Output the (X, Y) coordinate of the center of the cell containing the given text.  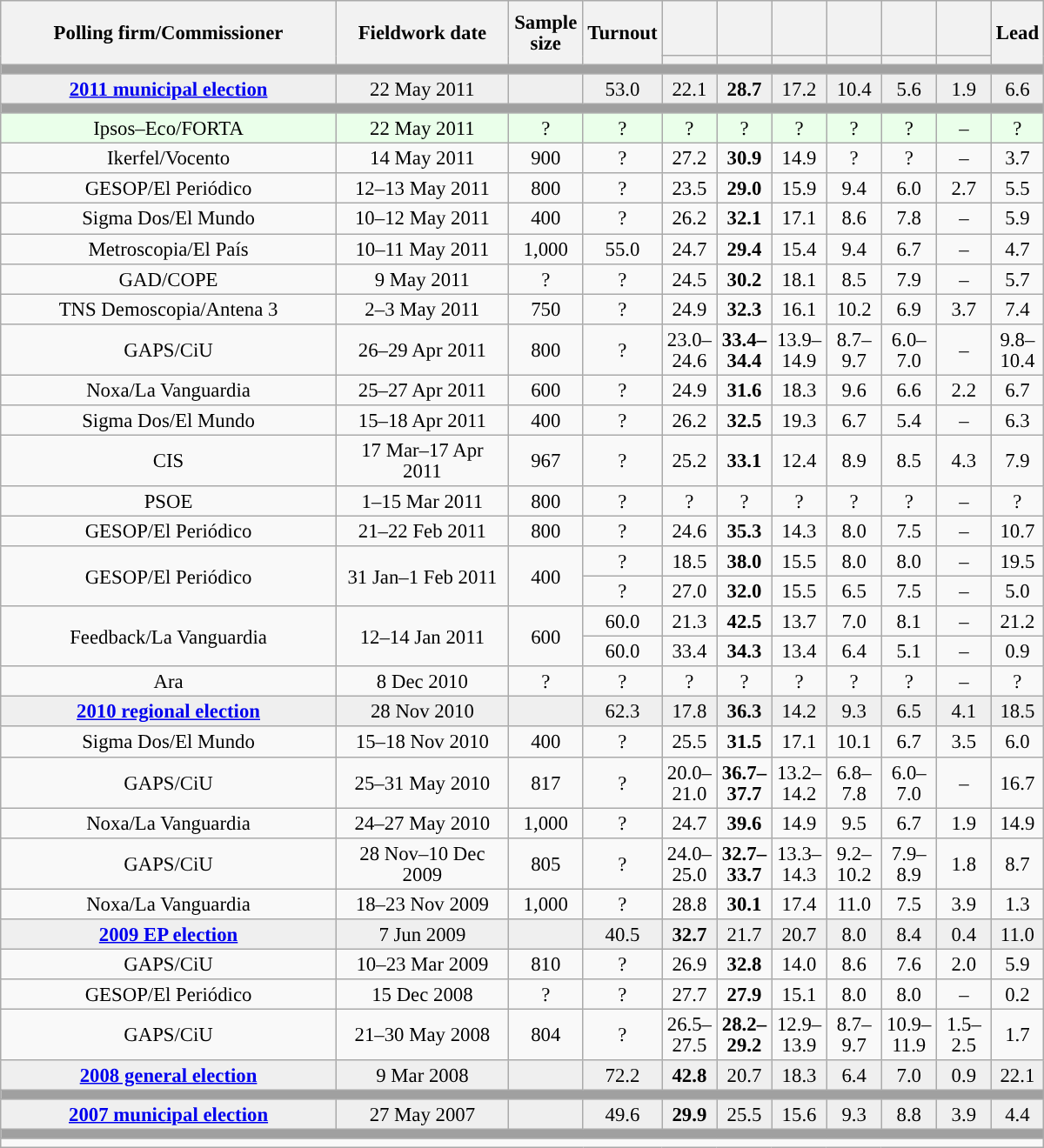
4.4 (1017, 1115)
805 (545, 863)
8.1 (908, 621)
6.3 (1017, 421)
967 (545, 461)
8.9 (854, 461)
PSOE (169, 501)
29.4 (745, 249)
9.6 (854, 390)
27.9 (745, 995)
2.0 (964, 964)
6.9 (908, 310)
26.9 (689, 964)
Feedback/La Vanguardia (169, 637)
19.3 (799, 421)
27.7 (689, 995)
2.2 (964, 390)
5.5 (1017, 190)
16.1 (799, 310)
31 Jan–1 Feb 2011 (422, 576)
2.7 (964, 190)
62.3 (623, 711)
Ikerfel/Vocento (169, 158)
900 (545, 158)
12–13 May 2011 (422, 190)
29.9 (689, 1115)
19.5 (1017, 562)
0.2 (1017, 995)
72.2 (623, 1075)
28 Nov 2010 (422, 711)
42.8 (689, 1075)
31.5 (745, 743)
24.6 (689, 531)
32.7 (689, 934)
Sample size (545, 33)
27.2 (689, 158)
2009 EP election (169, 934)
17.2 (799, 89)
28.8 (689, 904)
2011 municipal election (169, 89)
5.6 (908, 89)
15.4 (799, 249)
17.4 (799, 904)
Fieldwork date (422, 33)
21–22 Feb 2011 (422, 531)
Polling firm/Commissioner (169, 33)
13.3–14.3 (799, 863)
9.8–10.4 (1017, 350)
9 May 2011 (422, 278)
18.1 (799, 278)
32.0 (745, 591)
30.9 (745, 158)
CIS (169, 461)
TNS Demoscopia/Antena 3 (169, 310)
7.8 (908, 219)
39.6 (745, 823)
4.3 (964, 461)
8.7 (1017, 863)
25.2 (689, 461)
27.0 (689, 591)
7.4 (1017, 310)
31.6 (745, 390)
34.3 (745, 652)
32.7–33.7 (745, 863)
49.6 (623, 1115)
5.7 (1017, 278)
5.1 (908, 652)
9.2–10.2 (854, 863)
24.0–25.0 (689, 863)
36.3 (745, 711)
28.7 (745, 89)
10–11 May 2011 (422, 249)
8.8 (908, 1115)
7 Jun 2009 (422, 934)
15 Dec 2008 (422, 995)
5.4 (908, 421)
10.9–11.9 (908, 1035)
10.2 (854, 310)
42.5 (745, 621)
32.5 (745, 421)
817 (545, 783)
32.1 (745, 219)
10–12 May 2011 (422, 219)
2–3 May 2011 (422, 310)
8.4 (908, 934)
15.1 (799, 995)
25–31 May 2010 (422, 783)
21.2 (1017, 621)
Lead (1017, 33)
24.5 (689, 278)
14.3 (799, 531)
15–18 Apr 2011 (422, 421)
1.3 (1017, 904)
6.8–7.8 (854, 783)
33.4–34.4 (745, 350)
28.2–29.2 (745, 1035)
27 May 2007 (422, 1115)
10.1 (854, 743)
Turnout (623, 33)
2010 regional election (169, 711)
14 May 2011 (422, 158)
8 Dec 2010 (422, 682)
10–23 Mar 2009 (422, 964)
Ara (169, 682)
17 Mar–17 Apr 2011 (422, 461)
13.7 (799, 621)
24–27 May 2010 (422, 823)
Ipsos–Eco/FORTA (169, 129)
30.2 (745, 278)
29.0 (745, 190)
28 Nov–10 Dec 2009 (422, 863)
810 (545, 964)
12.4 (799, 461)
33.4 (689, 652)
4.7 (1017, 249)
804 (545, 1035)
12–14 Jan 2011 (422, 637)
1.5–2.5 (964, 1035)
750 (545, 310)
4.1 (964, 711)
55.0 (623, 249)
30.1 (745, 904)
12.9–13.9 (799, 1035)
16.7 (1017, 783)
7.6 (908, 964)
26–29 Apr 2011 (422, 350)
1.7 (1017, 1035)
32.3 (745, 310)
18–23 Nov 2009 (422, 904)
21.3 (689, 621)
15.9 (799, 190)
40.5 (623, 934)
GAD/COPE (169, 278)
15.6 (799, 1115)
9 Mar 2008 (422, 1075)
13.2–14.2 (799, 783)
0.4 (964, 934)
13.4 (799, 652)
53.0 (623, 89)
21–30 May 2008 (422, 1035)
10.4 (854, 89)
1.8 (964, 863)
2007 municipal election (169, 1115)
21.7 (745, 934)
35.3 (745, 531)
13.9–14.9 (799, 350)
23.5 (689, 190)
10.7 (1017, 531)
25–27 Apr 2011 (422, 390)
15–18 Nov 2010 (422, 743)
20.0–21.0 (689, 783)
2008 general election (169, 1075)
1–15 Mar 2011 (422, 501)
5.0 (1017, 591)
14.0 (799, 964)
23.0–24.6 (689, 350)
Metroscopia/El País (169, 249)
9.5 (854, 823)
33.1 (745, 461)
7.9–8.9 (908, 863)
38.0 (745, 562)
26.5–27.5 (689, 1035)
32.8 (745, 964)
3.5 (964, 743)
36.7–37.7 (745, 783)
17.8 (689, 711)
14.2 (799, 711)
